Detect which cell encompasses the target text, then output its [x, y] center coordinate. 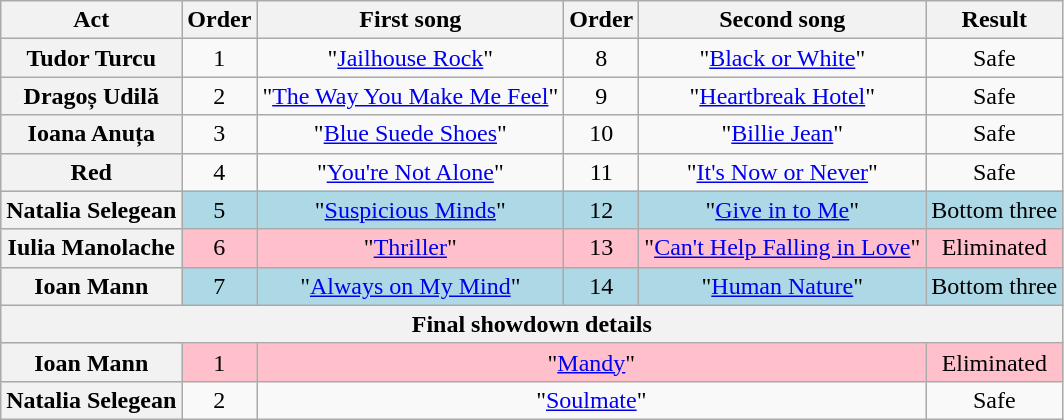
"Thriller" [410, 248]
"The Way You Make Me Feel" [410, 96]
"Can't Help Falling in Love" [782, 248]
10 [602, 134]
9 [602, 96]
"It's Now or Never" [782, 172]
4 [220, 172]
"Black or White" [782, 58]
7 [220, 286]
"Mandy" [592, 362]
"Billie Jean" [782, 134]
Ioana Anuța [92, 134]
First song [410, 20]
8 [602, 58]
Result [994, 20]
Tudor Turcu [92, 58]
"Jailhouse Rock" [410, 58]
11 [602, 172]
3 [220, 134]
"Human Nature" [782, 286]
14 [602, 286]
Dragoș Udilă [92, 96]
"Always on My Mind" [410, 286]
"Give in to Me" [782, 210]
"You're Not Alone" [410, 172]
"Suspicious Minds" [410, 210]
"Heartbreak Hotel" [782, 96]
Final showdown details [532, 324]
Second song [782, 20]
"Blue Suede Shoes" [410, 134]
Act [92, 20]
"Soulmate" [592, 400]
5 [220, 210]
Iulia Manolache [92, 248]
12 [602, 210]
6 [220, 248]
Red [92, 172]
13 [602, 248]
